Determine the (x, y) coordinate at the center of the cell enclosing the given text.  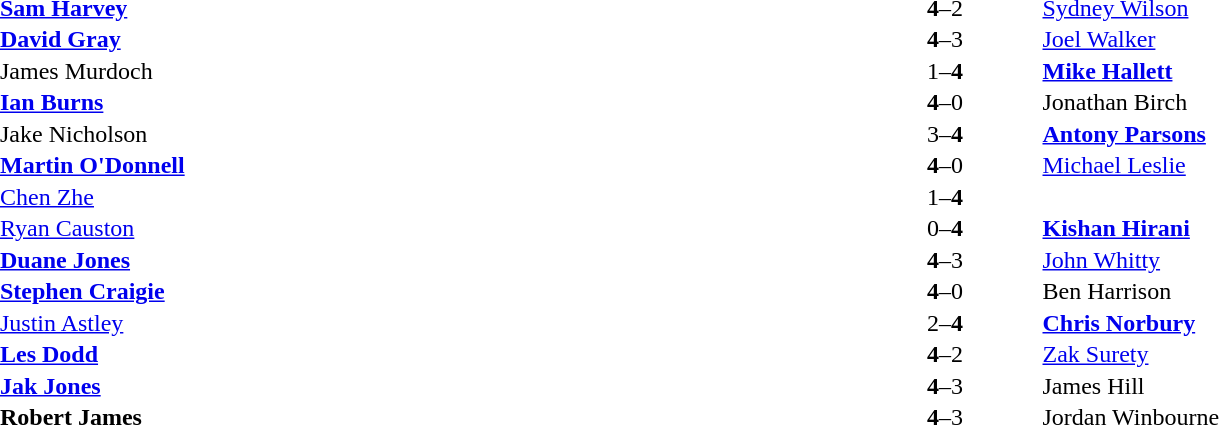
2–4 (944, 323)
3–4 (944, 134)
4–2 (944, 355)
0–4 (944, 229)
